Determine the [X, Y] coordinate at the center of the cell enclosing the given text.  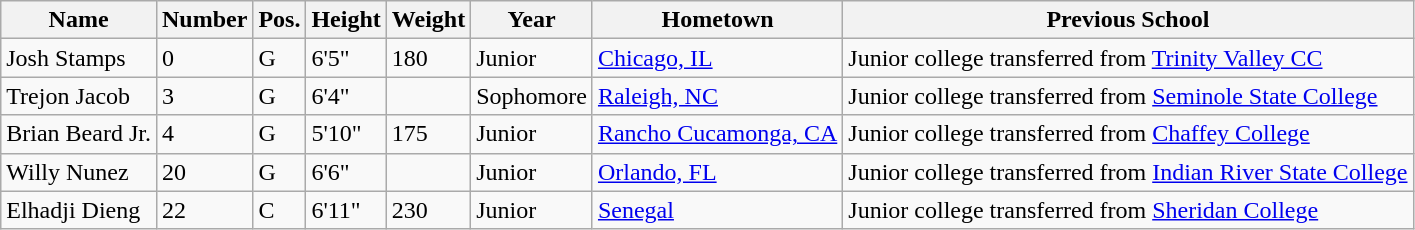
Pos. [280, 20]
Year [532, 20]
Junior college transferred from Indian River State College [1128, 172]
Elhadji Dieng [79, 210]
175 [428, 134]
Chicago, IL [717, 58]
Name [79, 20]
Number [204, 20]
Senegal [717, 210]
0 [204, 58]
230 [428, 210]
Orlando, FL [717, 172]
Brian Beard Jr. [79, 134]
3 [204, 96]
Hometown [717, 20]
Junior college transferred from Sheridan College [1128, 210]
Height [346, 20]
Junior college transferred from Seminole State College [1128, 96]
Junior college transferred from Chaffey College [1128, 134]
20 [204, 172]
180 [428, 58]
22 [204, 210]
Raleigh, NC [717, 96]
Junior college transferred from Trinity Valley CC [1128, 58]
Trejon Jacob [79, 96]
Sophomore [532, 96]
6'5" [346, 58]
C [280, 210]
Josh Stamps [79, 58]
Rancho Cucamonga, CA [717, 134]
6'4" [346, 96]
5'10" [346, 134]
Weight [428, 20]
Willy Nunez [79, 172]
6'6" [346, 172]
6'11" [346, 210]
Previous School [1128, 20]
4 [204, 134]
